Determine the (X, Y) coordinate at the center of the cell enclosing the given text.  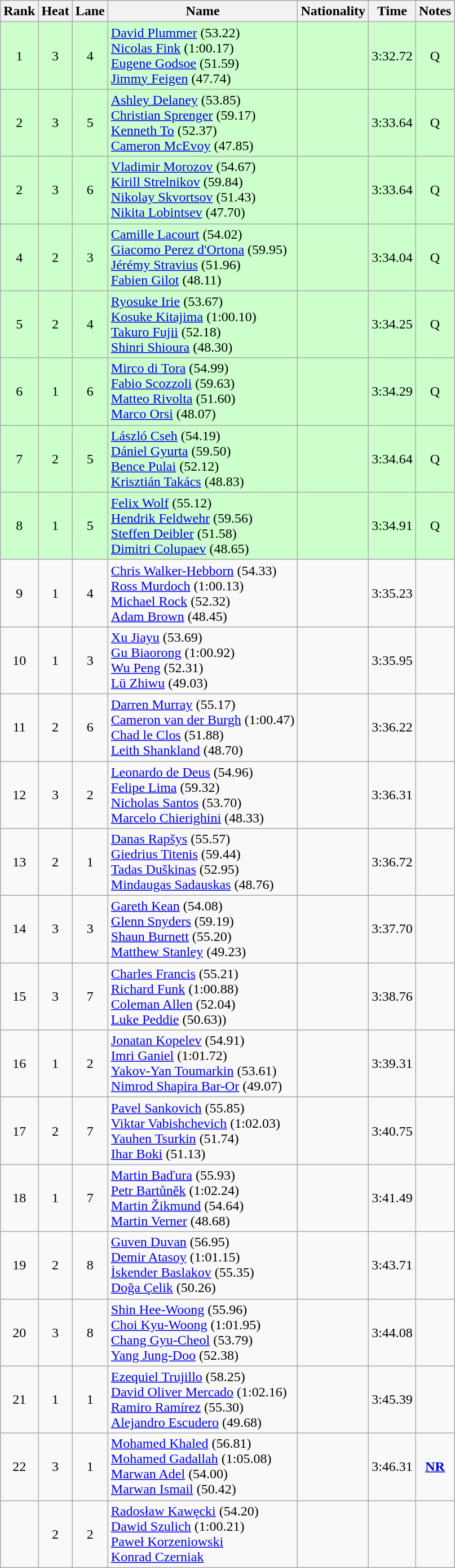
3:36.31 (392, 795)
14 (19, 929)
NR (435, 1466)
18 (19, 1198)
15 (19, 997)
3:36.22 (392, 727)
3:35.23 (392, 593)
Leonardo de Deus (54.96)Felipe Lima (59.32)Nicholas Santos (53.70)Marcelo Chierighini (48.33) (203, 795)
3:36.72 (392, 862)
11 (19, 727)
3:39.31 (392, 1063)
Notes (435, 11)
Darren Murray (55.17)Cameron van der Burgh (1:00.47)Chad le Clos (51.88)Leith Shankland (48.70) (203, 727)
László Cseh (54.19)Dániel Gyurta (59.50)Bence Pulai (52.12)Krisztián Takács (48.83) (203, 458)
Xu Jiayu (53.69)Gu Biaorong (1:00.92)Wu Peng (52.31)Lü Zhiwu (49.03) (203, 660)
17 (19, 1131)
Martin Baďura (55.93)Petr Bartůněk (1:02.24)Martin Žikmund (54.64)Martin Verner (48.68) (203, 1198)
Felix Wolf (55.12)Hendrik Feldwehr (59.56)Steffen Deibler (51.58)Dimitri Colupaev (48.65) (203, 526)
3:45.39 (392, 1400)
16 (19, 1063)
3:43.71 (392, 1265)
3:34.04 (392, 257)
3:32.72 (392, 55)
3:34.91 (392, 526)
Pavel Sankovich (55.85)Viktar Vabishchevich (1:02.03)Yauhen Tsurkin (51.74)Ihar Boki (51.13) (203, 1131)
Time (392, 11)
Rank (19, 11)
Gareth Kean (54.08)Glenn Snyders (59.19)Shaun Burnett (55.20)Matthew Stanley (49.23) (203, 929)
Jonatan Kopelev (54.91)Imri Ganiel (1:01.72)Yakov-Yan Toumarkin (53.61)Nimrod Shapira Bar-Or (49.07) (203, 1063)
Heat (55, 11)
20 (19, 1332)
3:35.95 (392, 660)
21 (19, 1400)
Ezequiel Trujillo (58.25)David Oliver Mercado (1:02.16)Ramiro Ramírez (55.30)Alejandro Escudero (49.68) (203, 1400)
Vladimir Morozov (54.67)Kirill Strelnikov (59.84)Nikolay Skvortsov (51.43)Nikita Lobintsev (47.70) (203, 190)
12 (19, 795)
Chris Walker-Hebborn (54.33)Ross Murdoch (1:00.13)Michael Rock (52.32)Adam Brown (48.45) (203, 593)
Lane (90, 11)
3:38.76 (392, 997)
3:41.49 (392, 1198)
Ryosuke Irie (53.67)Kosuke Kitajima (1:00.10)Takuro Fujii (52.18)Shinri Shioura (48.30) (203, 324)
3:44.08 (392, 1332)
19 (19, 1265)
Charles Francis (55.21)Richard Funk (1:00.88)Coleman Allen (52.04)Luke Peddie (50.63)) (203, 997)
Danas Rapšys (55.57)Giedrius Titenis (59.44)Tadas Duškinas (52.95)Mindaugas Sadauskas (48.76) (203, 862)
3:34.25 (392, 324)
Ashley Delaney (53.85)Christian Sprenger (59.17)Kenneth To (52.37)Cameron McEvoy (47.85) (203, 123)
3:34.29 (392, 392)
Radosław Kawęcki (54.20)Dawid Szulich (1:00.21)Paweł KorzeniowskiKonrad Czerniak (203, 1534)
Shin Hee-Woong (55.96)Choi Kyu-Woong (1:01.95)Chang Gyu-Cheol (53.79)Yang Jung-Doo (52.38) (203, 1332)
10 (19, 660)
Name (203, 11)
Camille Lacourt (54.02)Giacomo Perez d'Ortona (59.95)Jérémy Stravius (51.96)Fabien Gilot (48.11) (203, 257)
Nationality (333, 11)
3:37.70 (392, 929)
Mirco di Tora (54.99)Fabio Scozzoli (59.63)Matteo Rivolta (51.60)Marco Orsi (48.07) (203, 392)
13 (19, 862)
22 (19, 1466)
3:34.64 (392, 458)
3:40.75 (392, 1131)
Guven Duvan (56.95)Demir Atasoy (1:01.15)İskender Baslakov (55.35)Doğa Çelik (50.26) (203, 1265)
9 (19, 593)
3:46.31 (392, 1466)
Mohamed Khaled (56.81)Mohamed Gadallah (1:05.08)Marwan Adel (54.00)Marwan Ismail (50.42) (203, 1466)
David Plummer (53.22)Nicolas Fink (1:00.17)Eugene Godsoe (51.59)Jimmy Feigen (47.74) (203, 55)
